Extract the (x, y) coordinate from the center of the cell holding the provided text.  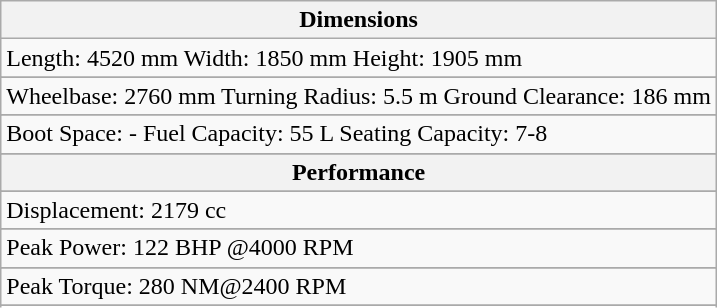
Dimensions (359, 20)
Displacement: 2179 cc (359, 210)
Wheelbase: 2760 mm Turning Radius: 5.5 m Ground Clearance: 186 mm (359, 96)
Length: 4520 mm Width: 1850 mm Height: 1905 mm (359, 58)
Performance (359, 172)
Peak Torque: 280 NM@2400 RPM (359, 286)
Boot Space: - Fuel Capacity: 55 L Seating Capacity: 7-8 (359, 134)
Peak Power: 122 BHP @4000 RPM (359, 248)
